Extract the (X, Y) coordinate from the center of the cell holding the provided text.  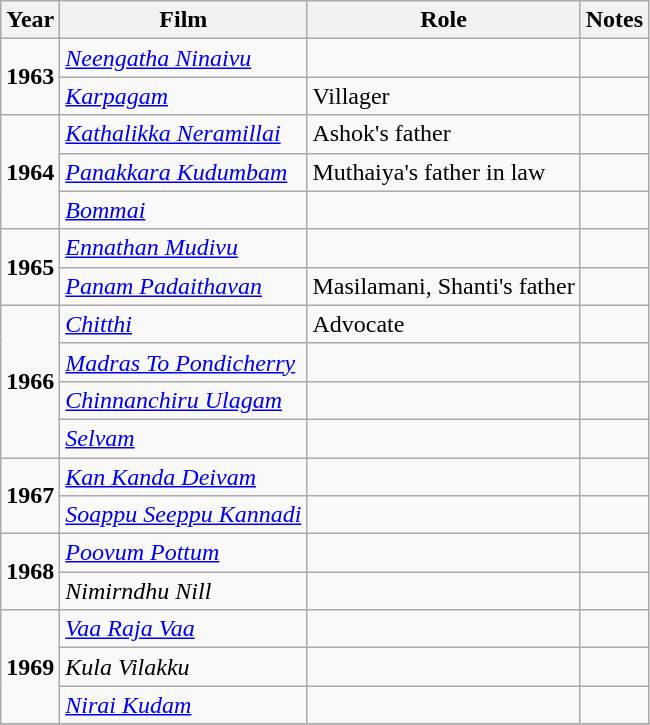
Notes (614, 20)
Advocate (444, 324)
Chitthi (184, 324)
Ennathan Mudivu (184, 248)
Soappu Seeppu Kannadi (184, 515)
Year (30, 20)
Villager (444, 96)
Film (184, 20)
Bommai (184, 210)
Masilamani, Shanti's father (444, 286)
Chinnanchiru Ulagam (184, 400)
1967 (30, 496)
1965 (30, 267)
Nimirndhu Nill (184, 591)
Panam Padaithavan (184, 286)
Poovum Pottum (184, 553)
Muthaiya's father in law (444, 172)
Vaa Raja Vaa (184, 629)
Madras To Pondicherry (184, 362)
Selvam (184, 438)
Ashok's father (444, 134)
Panakkara Kudumbam (184, 172)
Role (444, 20)
Neengatha Ninaivu (184, 58)
Kan Kanda Deivam (184, 477)
1964 (30, 172)
1963 (30, 77)
1968 (30, 572)
Karpagam (184, 96)
Kathalikka Neramillai (184, 134)
Nirai Kudam (184, 705)
1969 (30, 667)
1966 (30, 381)
Kula Vilakku (184, 667)
